Search for the cell housing the specified text and yield its (X, Y) center coordinate. 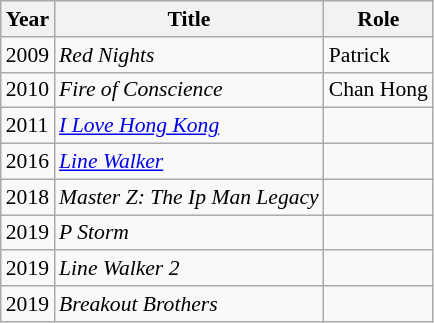
2009 (28, 55)
P Storm (189, 233)
2018 (28, 197)
Year (28, 19)
Patrick (378, 55)
Red Nights (189, 55)
Master Z: The Ip Man Legacy (189, 197)
2016 (28, 162)
Chan Hong (378, 90)
Line Walker (189, 162)
2011 (28, 126)
Title (189, 19)
Breakout Brothers (189, 304)
Fire of Conscience (189, 90)
I Love Hong Kong (189, 126)
Role (378, 19)
Line Walker 2 (189, 269)
2010 (28, 90)
